Output the [x, y] coordinate of the center of the cell containing the given text.  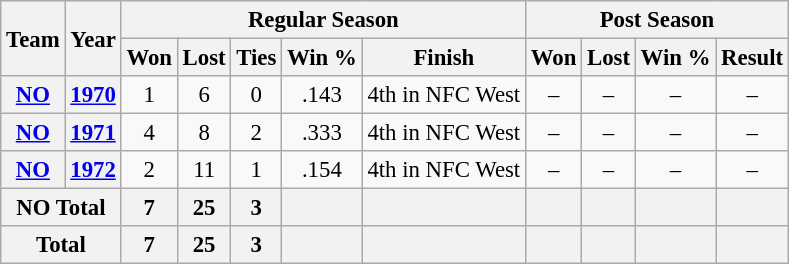
0 [256, 95]
NO Total [61, 208]
Total [61, 245]
6 [204, 95]
Result [752, 58]
4 [149, 133]
.143 [322, 95]
.154 [322, 170]
Ties [256, 58]
1972 [93, 170]
1970 [93, 95]
8 [204, 133]
Year [93, 38]
1971 [93, 133]
Team [33, 38]
11 [204, 170]
Post Season [656, 20]
.333 [322, 133]
Finish [444, 58]
Regular Season [323, 20]
